Return (x, y) of the center of cell containing provided text 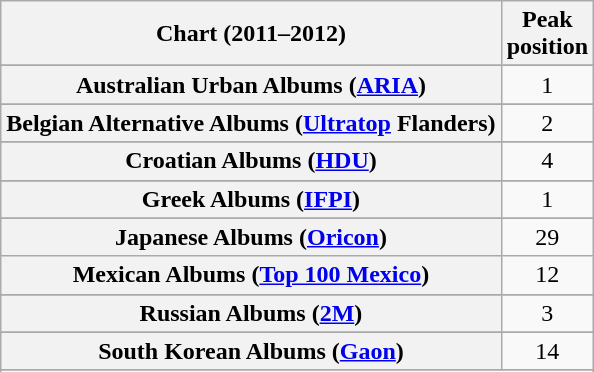
Australian Urban Albums (ARIA) (251, 85)
Belgian Alternative Albums (Ultratop Flanders) (251, 123)
4 (547, 161)
29 (547, 237)
14 (547, 351)
South Korean Albums (Gaon) (251, 351)
2 (547, 123)
3 (547, 313)
Greek Albums (IFPI) (251, 199)
12 (547, 275)
Mexican Albums (Top 100 Mexico) (251, 275)
Croatian Albums (HDU) (251, 161)
Peakposition (547, 34)
Japanese Albums (Oricon) (251, 237)
Chart (2011–2012) (251, 34)
Russian Albums (2M) (251, 313)
